Locate the cell with the specified text and output its (x, y) center coordinate. 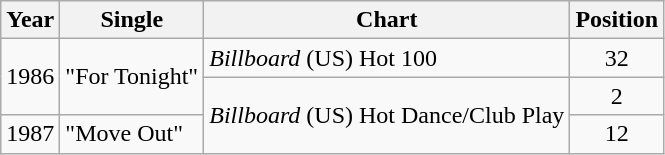
Position (617, 20)
Billboard (US) Hot Dance/Club Play (387, 115)
2 (617, 96)
12 (617, 134)
"Move Out" (132, 134)
1986 (30, 77)
Single (132, 20)
1987 (30, 134)
Billboard (US) Hot 100 (387, 58)
"For Tonight" (132, 77)
Chart (387, 20)
Year (30, 20)
32 (617, 58)
